Identify which cell holds the provided text, then report its [x, y] central coordinate. 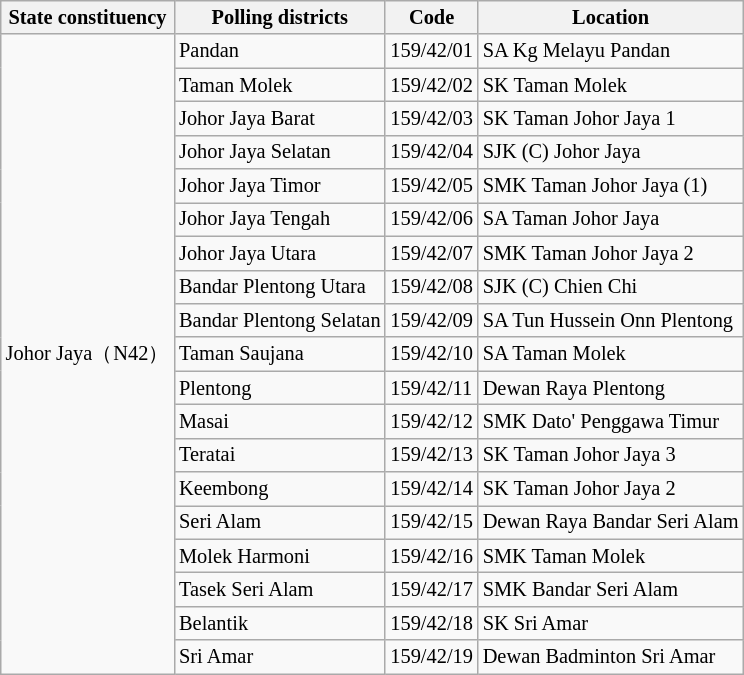
SMK Taman Johor Jaya (1) [611, 186]
Dewan Badminton Sri Amar [611, 657]
Dewan Raya Bandar Seri Alam [611, 522]
Johor Jaya Barat [280, 118]
Taman Molek [280, 85]
159/42/06 [431, 219]
159/42/16 [431, 556]
159/42/05 [431, 186]
Location [611, 17]
Johor Jaya Utara [280, 253]
Johor Jaya Tengah [280, 219]
Bandar Plentong Selatan [280, 320]
159/42/10 [431, 354]
SA Taman Molek [611, 354]
SK Taman Johor Jaya 3 [611, 455]
Masai [280, 421]
Seri Alam [280, 522]
Plentong [280, 388]
159/42/19 [431, 657]
SJK (C) Chien Chi [611, 287]
SMK Taman Johor Jaya 2 [611, 253]
159/42/03 [431, 118]
Polling districts [280, 17]
Sri Amar [280, 657]
Pandan [280, 51]
Johor Jaya（N42） [88, 354]
SJK (C) Johor Jaya [611, 152]
SK Taman Johor Jaya 1 [611, 118]
SMK Bandar Seri Alam [611, 589]
Molek Harmoni [280, 556]
159/42/11 [431, 388]
159/42/17 [431, 589]
SMK Dato' Penggawa Timur [611, 421]
159/42/13 [431, 455]
Tasek Seri Alam [280, 589]
159/42/12 [431, 421]
Code [431, 17]
159/42/09 [431, 320]
159/42/08 [431, 287]
Johor Jaya Selatan [280, 152]
SMK Taman Molek [611, 556]
SA Taman Johor Jaya [611, 219]
159/42/14 [431, 489]
159/42/01 [431, 51]
Keembong [280, 489]
159/42/07 [431, 253]
Teratai [280, 455]
SA Tun Hussein Onn Plentong [611, 320]
Taman Saujana [280, 354]
Dewan Raya Plentong [611, 388]
SA Kg Melayu Pandan [611, 51]
Bandar Plentong Utara [280, 287]
159/42/15 [431, 522]
Belantik [280, 623]
SK Taman Molek [611, 85]
State constituency [88, 17]
SK Sri Amar [611, 623]
159/42/04 [431, 152]
Johor Jaya Timor [280, 186]
159/42/18 [431, 623]
159/42/02 [431, 85]
SK Taman Johor Jaya 2 [611, 489]
